Return (x, y) of the center of cell containing provided text 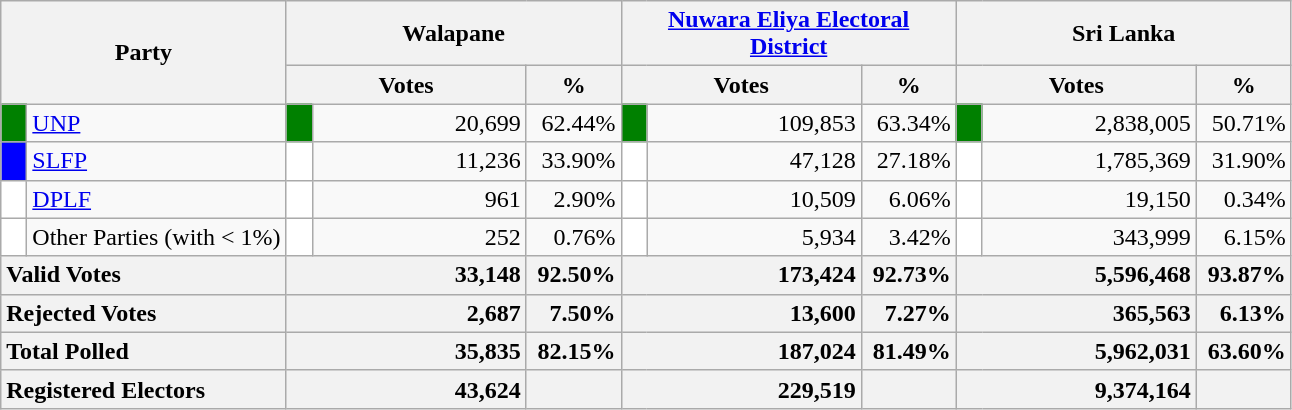
50.71% (1244, 123)
35,835 (406, 351)
343,999 (1089, 237)
11,236 (419, 161)
7.50% (574, 313)
Walapane (454, 34)
187,024 (741, 351)
93.87% (1244, 275)
92.50% (574, 275)
DPLF (156, 199)
9,374,164 (1076, 389)
0.76% (574, 237)
109,853 (754, 123)
62.44% (574, 123)
229,519 (741, 389)
3.42% (908, 237)
Valid Votes (144, 275)
31.90% (1244, 161)
20,699 (419, 123)
10,509 (754, 199)
5,934 (754, 237)
6.13% (1244, 313)
Total Polled (144, 351)
63.34% (908, 123)
6.15% (1244, 237)
Nuwara Eliya Electoral District (788, 34)
13,600 (741, 313)
33,148 (406, 275)
63.60% (1244, 351)
173,424 (741, 275)
47,128 (754, 161)
92.73% (908, 275)
5,596,468 (1076, 275)
961 (419, 199)
6.06% (908, 199)
Registered Electors (144, 389)
2.90% (574, 199)
2,687 (406, 313)
1,785,369 (1089, 161)
81.49% (908, 351)
Sri Lanka (1124, 34)
Rejected Votes (144, 313)
27.18% (908, 161)
5,962,031 (1076, 351)
Party (144, 52)
43,624 (406, 389)
82.15% (574, 351)
0.34% (1244, 199)
7.27% (908, 313)
SLFP (156, 161)
UNP (156, 123)
Other Parties (with < 1%) (156, 237)
33.90% (574, 161)
365,563 (1076, 313)
19,150 (1089, 199)
252 (419, 237)
2,838,005 (1089, 123)
